Scan for the cell matching the given text and deliver its (X, Y) coordinate at center. 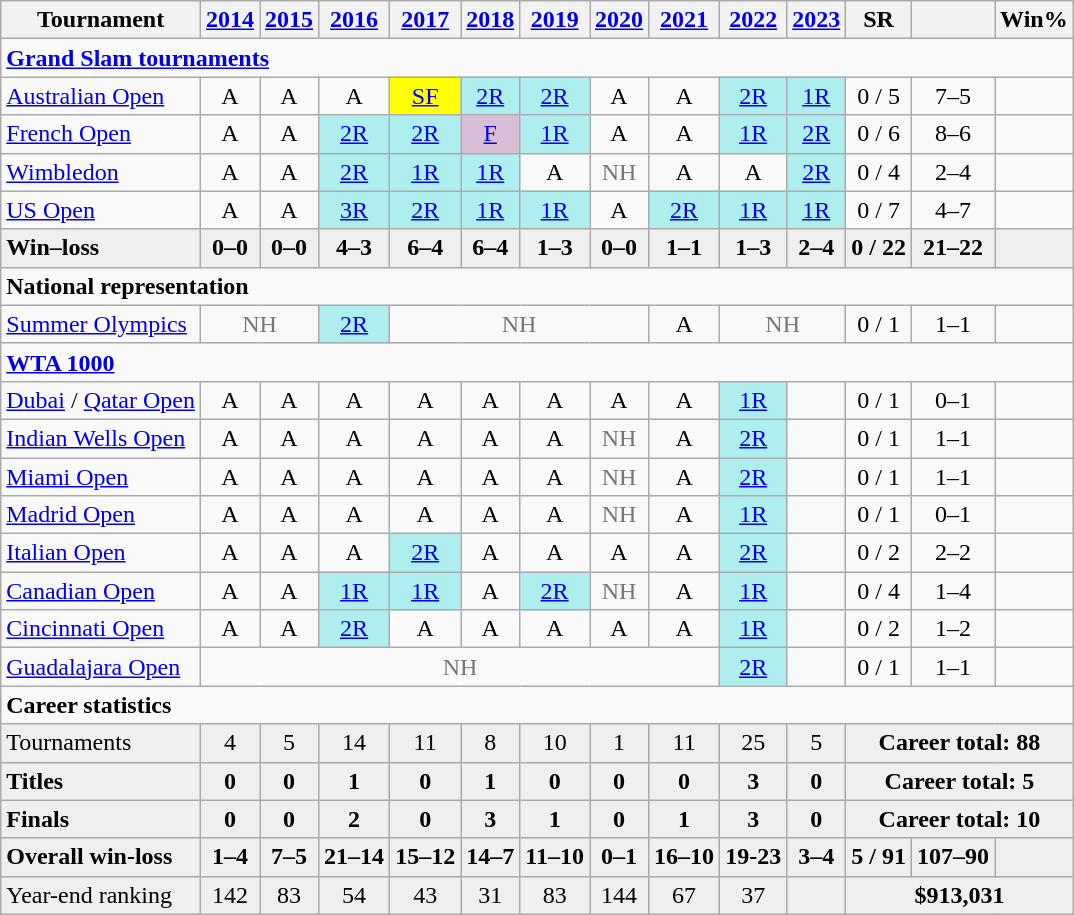
2018 (490, 20)
2021 (684, 20)
US Open (101, 210)
4–7 (952, 210)
4 (230, 743)
Summer Olympics (101, 324)
Finals (101, 819)
54 (354, 895)
Career total: 5 (960, 781)
Grand Slam tournaments (537, 58)
3–4 (816, 857)
2023 (816, 20)
43 (426, 895)
Year-end ranking (101, 895)
142 (230, 895)
4–3 (354, 248)
2015 (290, 20)
2016 (354, 20)
0 / 22 (879, 248)
Wimbledon (101, 172)
0 / 5 (879, 96)
21–22 (952, 248)
11–10 (555, 857)
F (490, 134)
2017 (426, 20)
2014 (230, 20)
107–90 (952, 857)
10 (555, 743)
21–14 (354, 857)
Australian Open (101, 96)
Career total: 10 (960, 819)
Titles (101, 781)
3R (354, 210)
2022 (754, 20)
Italian Open (101, 553)
37 (754, 895)
15–12 (426, 857)
8–6 (952, 134)
Tournaments (101, 743)
Guadalajara Open (101, 667)
2020 (620, 20)
$913,031 (960, 895)
0 / 7 (879, 210)
SF (426, 96)
14–7 (490, 857)
Win% (1034, 20)
19-23 (754, 857)
Tournament (101, 20)
31 (490, 895)
1–2 (952, 629)
Madrid Open (101, 515)
WTA 1000 (537, 362)
Dubai / Qatar Open (101, 400)
Miami Open (101, 477)
2019 (555, 20)
5 / 91 (879, 857)
Cincinnati Open (101, 629)
144 (620, 895)
2–2 (952, 553)
Career total: 88 (960, 743)
Overall win-loss (101, 857)
16–10 (684, 857)
67 (684, 895)
Indian Wells Open (101, 438)
French Open (101, 134)
25 (754, 743)
SR (879, 20)
8 (490, 743)
0 / 6 (879, 134)
2 (354, 819)
Career statistics (537, 705)
14 (354, 743)
Canadian Open (101, 591)
Win–loss (101, 248)
National representation (537, 286)
